Detect which cell encompasses the target text, then output its (x, y) center coordinate. 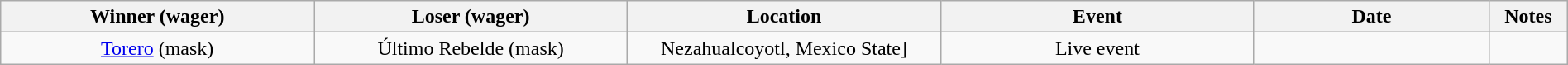
Torero (mask) (157, 48)
Location (784, 17)
Live event (1097, 48)
Event (1097, 17)
Nezahualcoyotl, Mexico State] (784, 48)
Último Rebelde (mask) (471, 48)
Date (1371, 17)
Notes (1528, 17)
Winner (wager) (157, 17)
Loser (wager) (471, 17)
